Search for the cell housing the specified text and yield its [X, Y] center coordinate. 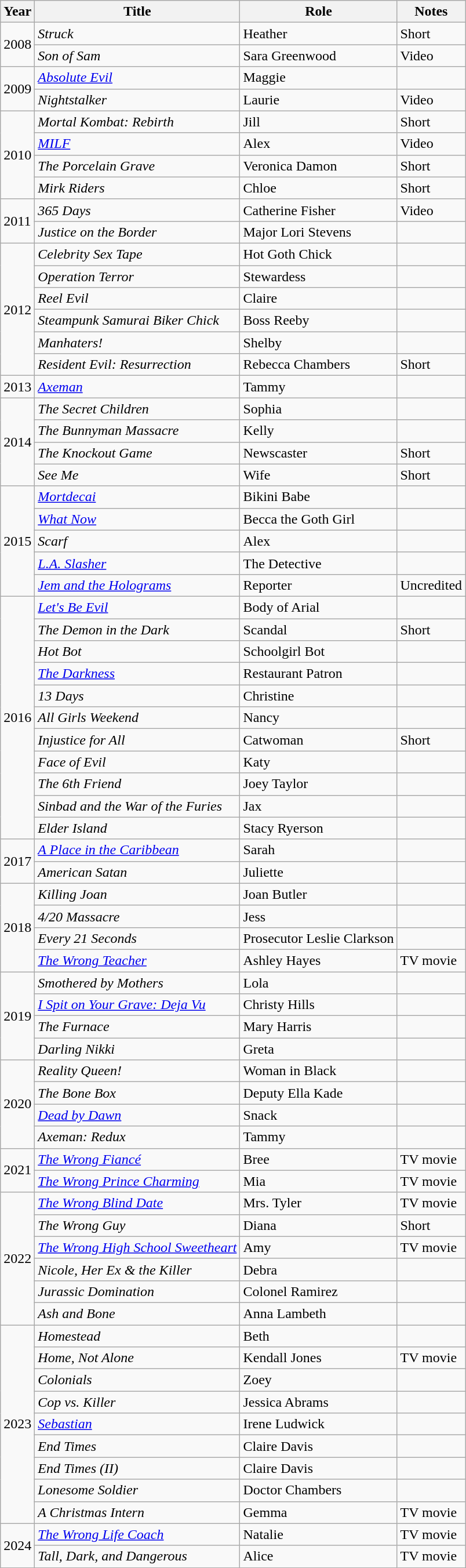
Claire [319, 299]
2008 [17, 45]
The Bone Box [137, 1093]
Justice on the Border [137, 232]
Face of Evil [137, 762]
Reel Evil [137, 299]
2018 [17, 927]
Scarf [137, 541]
Reality Queen! [137, 1071]
Bree [319, 1159]
The Secret Children [137, 409]
Ashley Hayes [319, 960]
Chloe [319, 188]
Resident Evil: Resurrection [137, 365]
Juliette [319, 872]
Greta [319, 1049]
Absolute Evil [137, 78]
Role [319, 12]
Homestead [137, 1335]
Mrs. Tyler [319, 1203]
2015 [17, 541]
Becca the Goth Girl [319, 519]
All Girls Weekend [137, 718]
Every 21 Seconds [137, 938]
Jem and the Holograms [137, 585]
Lola [319, 983]
Nancy [319, 718]
The Knockout Game [137, 453]
Lonesome Soldier [137, 1490]
The Wrong Guy [137, 1225]
Sarah [319, 850]
The Wrong Life Coach [137, 1534]
What Now [137, 519]
2023 [17, 1424]
Tall, Dark, and Dangerous [137, 1556]
Bikini Babe [319, 497]
Restaurant Patron [319, 674]
Maggie [319, 78]
The Wrong Fiancé [137, 1159]
See Me [137, 475]
Schoolgirl Bot [319, 652]
American Satan [137, 872]
Scandal [319, 629]
Jessica Abrams [319, 1402]
2013 [17, 387]
Gemma [319, 1512]
Smothered by Mothers [137, 983]
Son of Sam [137, 56]
2022 [17, 1258]
The Detective [319, 563]
The Wrong Teacher [137, 960]
Anna Lambeth [319, 1313]
Joan Butler [319, 894]
Mortdecai [137, 497]
Axeman: Redux [137, 1137]
Darling Nikki [137, 1049]
Stacy Ryerson [319, 828]
I Spit on Your Grave: Deja Vu [137, 1005]
MILF [137, 144]
2016 [17, 718]
Body of Arial [319, 607]
2017 [17, 861]
Jax [319, 806]
Boss Reeby [319, 321]
Zoey [319, 1380]
Dead by Dawn [137, 1115]
Jurassic Domination [137, 1291]
The 6th Friend [137, 784]
Title [137, 12]
Alice [319, 1556]
Notes [431, 12]
4/20 Massacre [137, 916]
Injustice for All [137, 740]
Killing Joan [137, 894]
Jill [319, 122]
Wife [319, 475]
The Wrong Blind Date [137, 1203]
Major Lori Stevens [319, 232]
Mia [319, 1181]
Snack [319, 1115]
Veronica Damon [319, 166]
Diana [319, 1225]
Manhaters! [137, 343]
2020 [17, 1104]
13 Days [137, 696]
End Times (II) [137, 1468]
A Christmas Intern [137, 1512]
Let's Be Evil [137, 607]
Sebastian [137, 1424]
Mary Harris [319, 1027]
Kendall Jones [319, 1358]
Doctor Chambers [319, 1490]
Year [17, 12]
Katy [319, 762]
Sophia [319, 409]
L.A. Slasher [137, 563]
Prosecutor Leslie Clarkson [319, 938]
2019 [17, 1016]
The Porcelain Grave [137, 166]
Ash and Bone [137, 1313]
Christy Hills [319, 1005]
Catwoman [319, 740]
Cop vs. Killer [137, 1402]
Jess [319, 916]
2024 [17, 1545]
Stewardess [319, 277]
The Bunnyman Massacre [137, 431]
Mortal Kombat: Rebirth [137, 122]
Irene Ludwick [319, 1424]
The Furnace [137, 1027]
Joey Taylor [319, 784]
A Place in the Caribbean [137, 850]
2021 [17, 1170]
Colonials [137, 1380]
Christine [319, 696]
Natalie [319, 1534]
Rebecca Chambers [319, 365]
Sinbad and the War of the Furies [137, 806]
Debra [319, 1269]
2011 [17, 221]
Reporter [319, 585]
Uncredited [431, 585]
The Wrong Prince Charming [137, 1181]
2014 [17, 442]
Hot Bot [137, 652]
Elder Island [137, 828]
Deputy Ella Kade [319, 1093]
The Darkness [137, 674]
Catherine Fisher [319, 210]
2009 [17, 89]
Celebrity Sex Tape [137, 254]
Hot Goth Chick [319, 254]
2010 [17, 155]
Beth [319, 1335]
The Wrong High School Sweetheart [137, 1247]
Shelby [319, 343]
Operation Terror [137, 277]
Home, Not Alone [137, 1358]
Heather [319, 34]
Axeman [137, 387]
Woman in Black [319, 1071]
Nicole, Her Ex & the Killer [137, 1269]
The Demon in the Dark [137, 629]
Steampunk Samurai Biker Chick [137, 321]
Colonel Ramirez [319, 1291]
Newscaster [319, 453]
Amy [319, 1247]
Nightstalker [137, 100]
2012 [17, 309]
Sara Greenwood [319, 56]
End Times [137, 1446]
Kelly [319, 431]
Struck [137, 34]
Laurie [319, 100]
365 Days [137, 210]
Mirk Riders [137, 188]
